Detect which cell encompasses the target text, then output its [x, y] center coordinate. 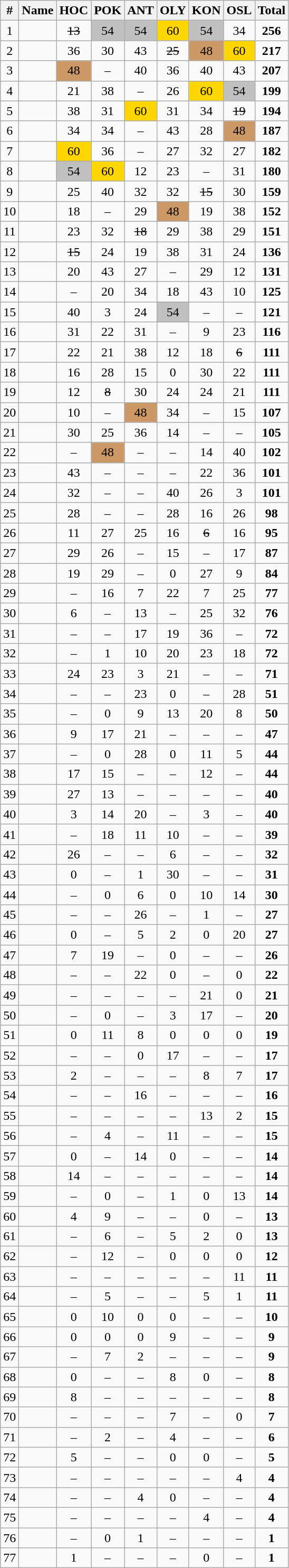
41 [9, 834]
180 [272, 171]
73 [9, 1477]
61 [9, 1236]
POK [108, 11]
67 [9, 1357]
57 [9, 1156]
49 [9, 995]
70 [9, 1417]
187 [272, 131]
69 [9, 1397]
Name [38, 11]
84 [272, 573]
63 [9, 1277]
66 [9, 1337]
OSL [239, 11]
56 [9, 1136]
102 [272, 452]
107 [272, 412]
68 [9, 1377]
58 [9, 1176]
55 [9, 1116]
64 [9, 1297]
# [9, 11]
65 [9, 1317]
52 [9, 1055]
182 [272, 151]
42 [9, 854]
121 [272, 312]
207 [272, 71]
33 [9, 674]
194 [272, 111]
217 [272, 51]
KON [206, 11]
45 [9, 915]
46 [9, 935]
151 [272, 231]
87 [272, 553]
ANT [141, 11]
HOC [74, 11]
136 [272, 252]
53 [9, 1075]
37 [9, 754]
OLY [173, 11]
62 [9, 1257]
199 [272, 91]
159 [272, 191]
35 [9, 714]
125 [272, 292]
131 [272, 272]
74 [9, 1497]
152 [272, 211]
75 [9, 1517]
105 [272, 432]
95 [272, 533]
98 [272, 513]
256 [272, 31]
Total [272, 11]
116 [272, 332]
59 [9, 1196]
